From the cell containing the given text, extract its center point as [x, y] coordinate. 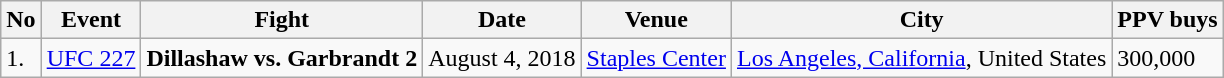
Dillashaw vs. Garbrandt 2 [282, 58]
Date [502, 20]
1. [21, 58]
No [21, 20]
Staples Center [656, 58]
UFC 227 [91, 58]
August 4, 2018 [502, 58]
Fight [282, 20]
Event [91, 20]
300,000 [1168, 58]
Venue [656, 20]
City [921, 20]
Los Angeles, California, United States [921, 58]
PPV buys [1168, 20]
